Provide the (X, Y) coordinate of the cell's center where the given text is located.  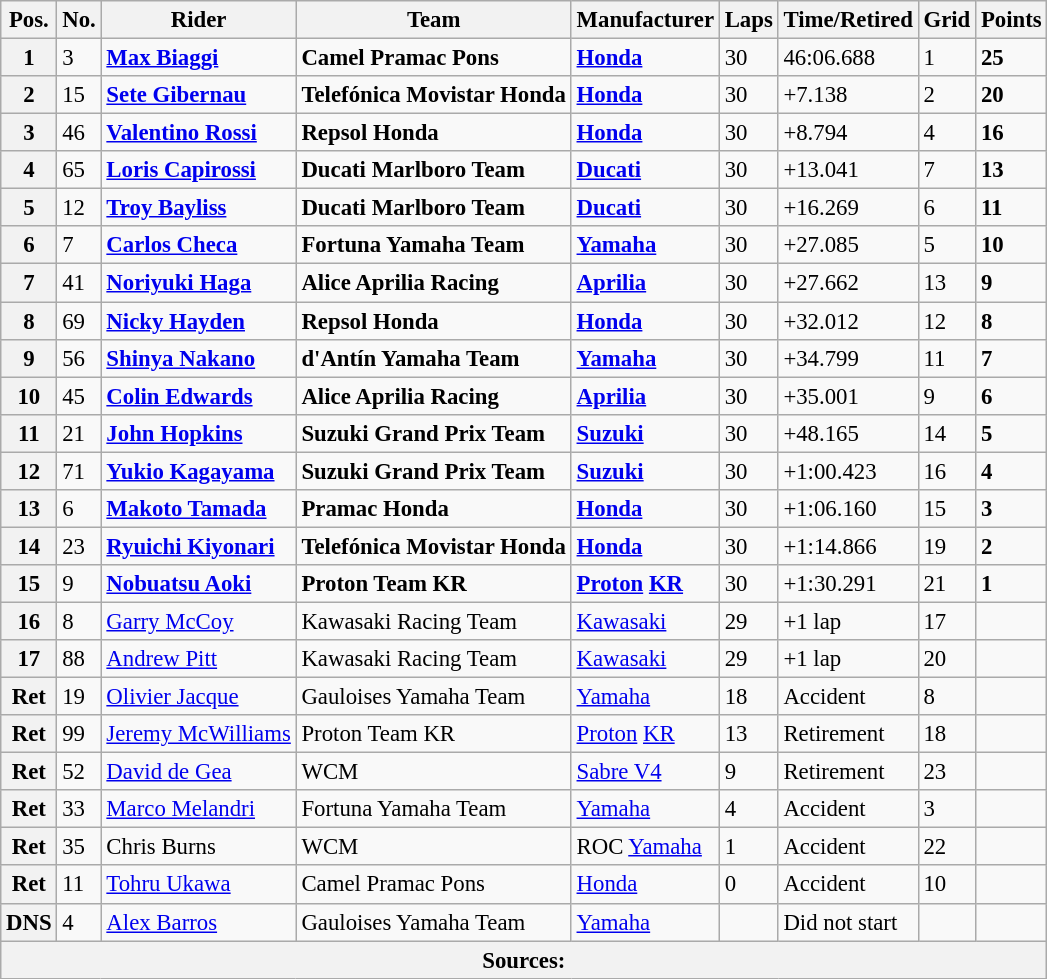
Garry McCoy (198, 621)
No. (79, 20)
99 (79, 734)
25 (1012, 58)
Olivier Jacque (198, 697)
Tohru Ukawa (198, 885)
Grid (946, 20)
+1:06.160 (848, 509)
Rider (198, 20)
Sete Gibernau (198, 95)
Laps (748, 20)
Team (434, 20)
65 (79, 170)
Points (1012, 20)
d'Antín Yamaha Team (434, 358)
52 (79, 772)
DNS (29, 922)
Nobuatsu Aoki (198, 584)
David de Gea (198, 772)
+8.794 (848, 133)
ROC Yamaha (645, 847)
+1:14.866 (848, 546)
Loris Capirossi (198, 170)
Manufacturer (645, 20)
0 (748, 885)
Jeremy McWilliams (198, 734)
+48.165 (848, 433)
Valentino Rossi (198, 133)
56 (79, 358)
Did not start (848, 922)
+32.012 (848, 321)
33 (79, 809)
+27.085 (848, 245)
+34.799 (848, 358)
Carlos Checa (198, 245)
Shinya Nakano (198, 358)
Time/Retired (848, 20)
+1:00.423 (848, 471)
22 (946, 847)
Troy Bayliss (198, 208)
46 (79, 133)
Makoto Tamada (198, 509)
Sources: (524, 960)
88 (79, 659)
35 (79, 847)
Pos. (29, 20)
Max Biaggi (198, 58)
Ryuichi Kiyonari (198, 546)
45 (79, 396)
46:06.688 (848, 58)
Alex Barros (198, 922)
Noriyuki Haga (198, 283)
Andrew Pitt (198, 659)
+16.269 (848, 208)
Yukio Kagayama (198, 471)
41 (79, 283)
John Hopkins (198, 433)
+27.662 (848, 283)
Colin Edwards (198, 396)
69 (79, 321)
71 (79, 471)
+35.001 (848, 396)
+7.138 (848, 95)
+1:30.291 (848, 584)
Sabre V4 (645, 772)
Chris Burns (198, 847)
Pramac Honda (434, 509)
Nicky Hayden (198, 321)
Marco Melandri (198, 809)
+13.041 (848, 170)
